Determine the [X, Y] coordinate at the center of the cell enclosing the given text.  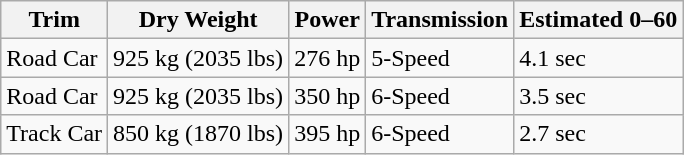
4.1 sec [598, 58]
850 kg (1870 lbs) [198, 134]
3.5 sec [598, 96]
276 hp [328, 58]
Trim [54, 20]
395 hp [328, 134]
Transmission [440, 20]
Dry Weight [198, 20]
Power [328, 20]
Estimated 0–60 [598, 20]
2.7 sec [598, 134]
350 hp [328, 96]
5-Speed [440, 58]
Track Car [54, 134]
